Capture the cell that displays the provided text and extract its (x, y) central coordinate. 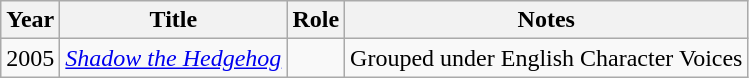
Role (316, 20)
Notes (546, 20)
2005 (30, 58)
Title (174, 20)
Shadow the Hedgehog (174, 58)
Grouped under English Character Voices (546, 58)
Year (30, 20)
